Return the (x, y) coordinate for the center point of the cell that contains the specified text.  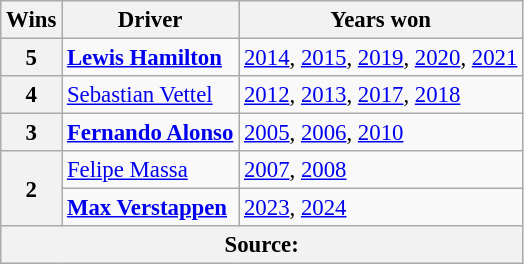
2007, 2008 (381, 170)
2023, 2024 (381, 208)
2012, 2013, 2017, 2018 (381, 95)
2005, 2006, 2010 (381, 133)
2 (32, 188)
Sebastian Vettel (150, 95)
Max Verstappen (150, 208)
Years won (381, 20)
Lewis Hamilton (150, 58)
2014, 2015, 2019, 2020, 2021 (381, 58)
5 (32, 58)
Driver (150, 20)
Source: (262, 245)
Wins (32, 20)
Fernando Alonso (150, 133)
4 (32, 95)
Felipe Massa (150, 170)
3 (32, 133)
